Provide the [x, y] coordinate of the cell's center where the given text is located.  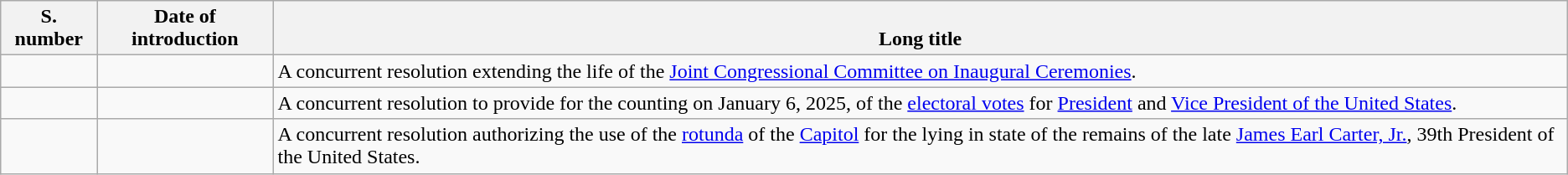
Long title [920, 28]
Date of introduction [185, 28]
A concurrent resolution to provide for the counting on January 6, 2025, of the electoral votes for President and Vice President of the United States. [920, 103]
A concurrent resolution extending the life of the Joint Congressional Committee on Inaugural Ceremonies. [920, 71]
S. number [49, 28]
